Detect which cell encompasses the target text, then output its [x, y] center coordinate. 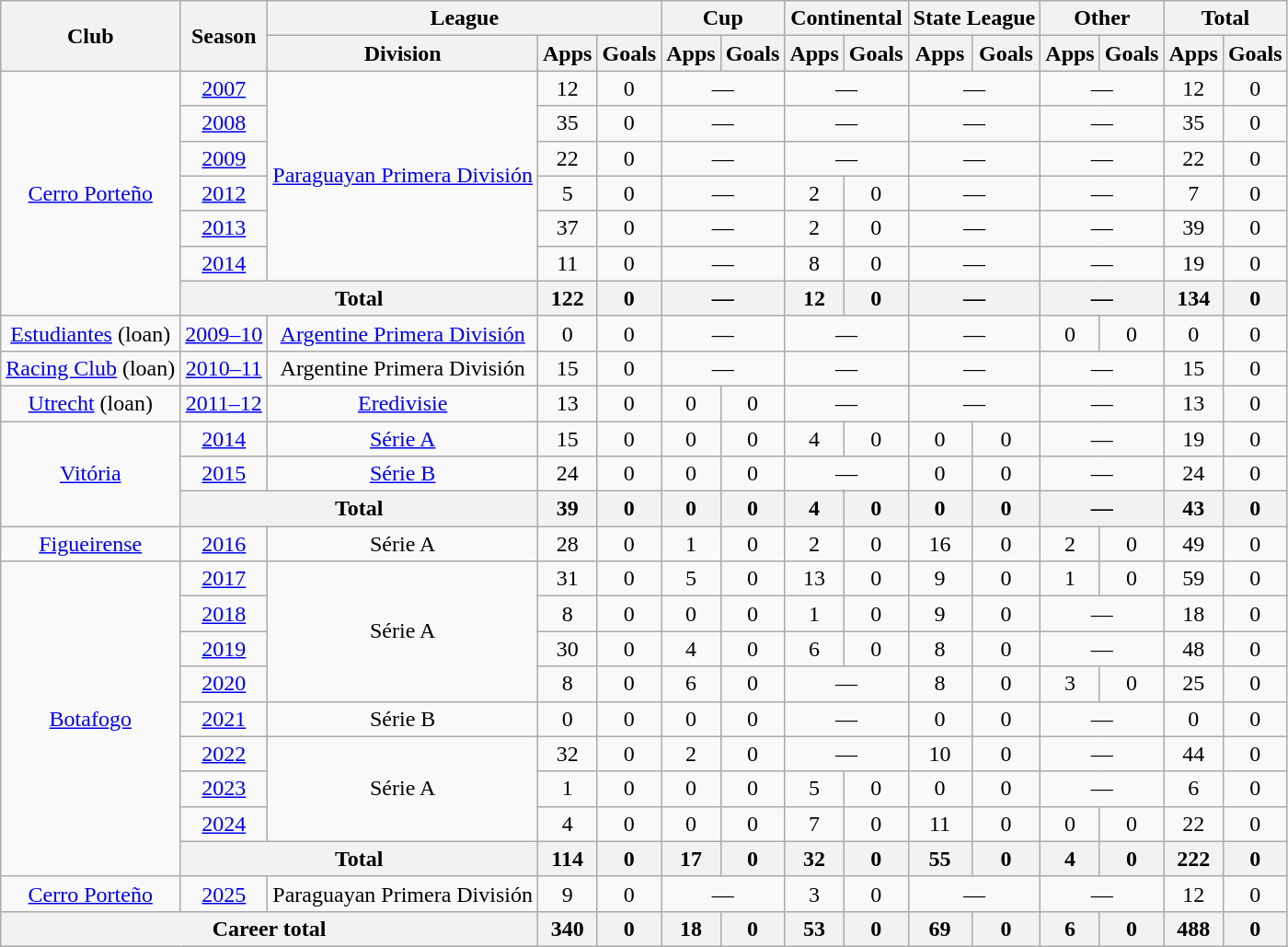
25 [1193, 684]
2013 [224, 228]
Figueirense [90, 544]
Racing Club (loan) [90, 368]
2024 [224, 824]
Botafogo [90, 720]
48 [1193, 649]
16 [940, 544]
122 [568, 298]
2007 [224, 88]
53 [814, 929]
49 [1193, 544]
Continental [846, 18]
2020 [224, 684]
43 [1193, 509]
2008 [224, 123]
2009 [224, 158]
2021 [224, 719]
10 [940, 754]
37 [568, 228]
2025 [224, 894]
Estudiantes (loan) [90, 333]
Career total [270, 929]
2011–12 [224, 403]
30 [568, 649]
17 [691, 859]
2022 [224, 754]
Vitória [90, 474]
Utrecht (loan) [90, 403]
31 [568, 579]
44 [1193, 754]
2017 [224, 579]
2009–10 [224, 333]
2012 [224, 193]
Other [1102, 18]
Cup [723, 18]
69 [940, 929]
State League [974, 18]
Eredivisie [403, 403]
134 [1193, 298]
340 [568, 929]
Division [403, 53]
59 [1193, 579]
Season [224, 36]
2018 [224, 614]
114 [568, 859]
2019 [224, 649]
2010–11 [224, 368]
222 [1193, 859]
2015 [224, 474]
2016 [224, 544]
2023 [224, 789]
Club [90, 36]
28 [568, 544]
488 [1193, 929]
League [465, 18]
55 [940, 859]
